Identify which cell holds the provided text, then report its (X, Y) central coordinate. 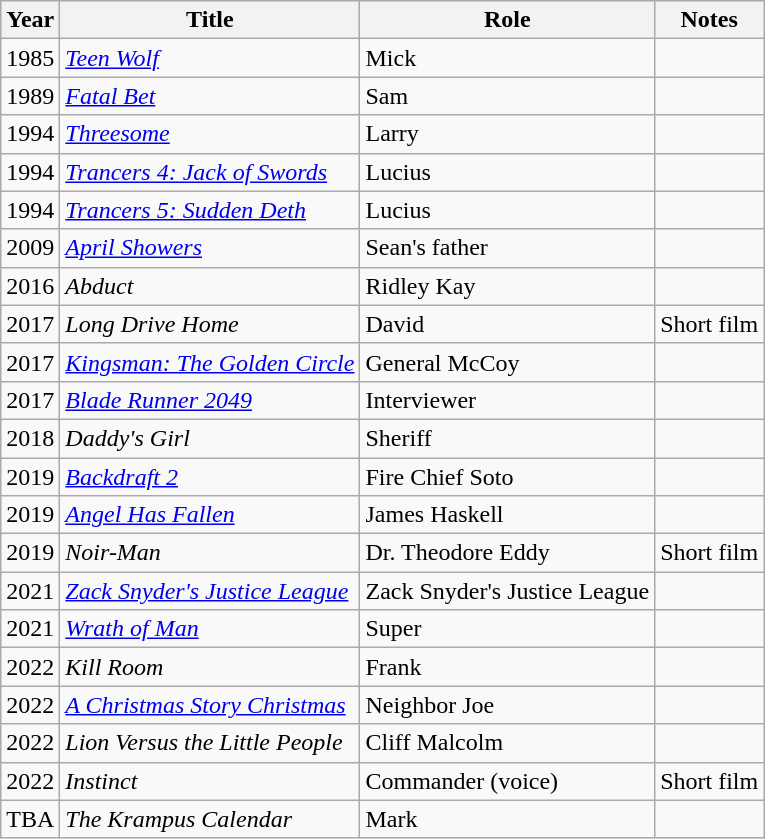
Fatal Bet (210, 96)
1989 (30, 96)
Backdraft 2 (210, 477)
Mark (508, 819)
James Haskell (508, 515)
Notes (710, 20)
Neighbor Joe (508, 705)
April Showers (210, 248)
Dr. Theodore Eddy (508, 553)
2018 (30, 438)
Role (508, 20)
A Christmas Story Christmas (210, 705)
2009 (30, 248)
Commander (voice) (508, 781)
Long Drive Home (210, 324)
Daddy's Girl (210, 438)
Blade Runner 2049 (210, 400)
Fire Chief Soto (508, 477)
2016 (30, 286)
Trancers 5: Sudden Deth (210, 210)
Larry (508, 134)
Mick (508, 58)
Kill Room (210, 667)
Frank (508, 667)
Sam (508, 96)
Kingsman: The Golden Circle (210, 362)
Angel Has Fallen (210, 515)
TBA (30, 819)
1985 (30, 58)
Instinct (210, 781)
Title (210, 20)
The Krampus Calendar (210, 819)
Super (508, 629)
Ridley Kay (508, 286)
Threesome (210, 134)
Abduct (210, 286)
General McCoy (508, 362)
Interviewer (508, 400)
Trancers 4: Jack of Swords (210, 172)
Teen Wolf (210, 58)
Year (30, 20)
Sheriff (508, 438)
Wrath of Man (210, 629)
Cliff Malcolm (508, 743)
Sean's father (508, 248)
David (508, 324)
Lion Versus the Little People (210, 743)
Noir-Man (210, 553)
